Locate the cell with the specified text and output its (x, y) center coordinate. 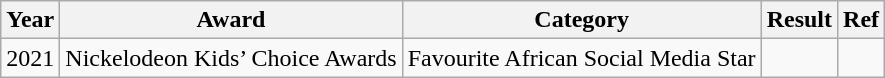
Award (231, 20)
2021 (30, 58)
Ref (862, 20)
Year (30, 20)
Category (582, 20)
Nickelodeon Kids’ Choice Awards (231, 58)
Favourite African Social Media Star (582, 58)
Result (799, 20)
